Return (X, Y) of the center of cell containing provided text 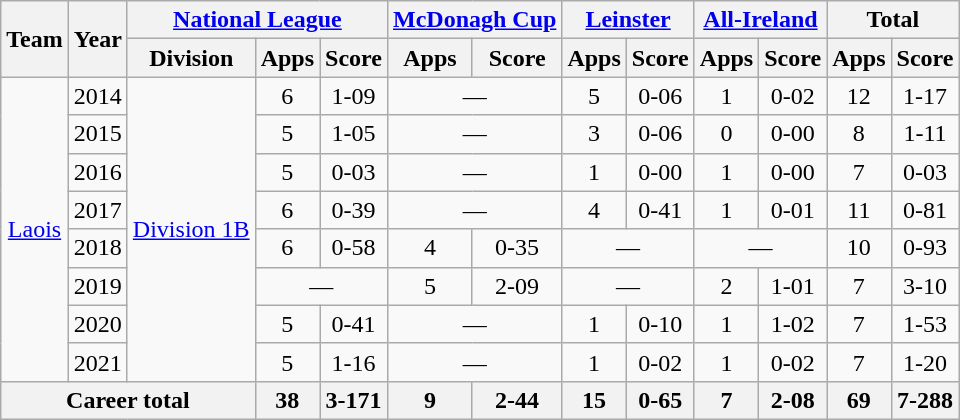
2019 (98, 286)
Year (98, 39)
0-81 (925, 210)
National League (257, 20)
1-11 (925, 134)
2-09 (517, 286)
38 (287, 400)
1-09 (354, 96)
0-39 (354, 210)
9 (430, 400)
2015 (98, 134)
2014 (98, 96)
0-58 (354, 248)
Division 1B (191, 229)
1-17 (925, 96)
2-44 (517, 400)
10 (859, 248)
2016 (98, 172)
Total (893, 20)
Team (35, 39)
1-53 (925, 324)
1-20 (925, 362)
0-35 (517, 248)
Division (191, 58)
Career total (128, 400)
15 (594, 400)
1-02 (793, 324)
Leinster (628, 20)
2 (726, 286)
1-01 (793, 286)
8 (859, 134)
1-16 (354, 362)
0-01 (793, 210)
11 (859, 210)
All-Ireland (760, 20)
2020 (98, 324)
2-08 (793, 400)
0-10 (660, 324)
Laois (35, 229)
0-65 (660, 400)
12 (859, 96)
2018 (98, 248)
2017 (98, 210)
1-05 (354, 134)
3-10 (925, 286)
3-171 (354, 400)
7-288 (925, 400)
2021 (98, 362)
3 (594, 134)
McDonagh Cup (474, 20)
0 (726, 134)
0-93 (925, 248)
69 (859, 400)
